Output the [X, Y] coordinate of the center of the cell containing the given text.  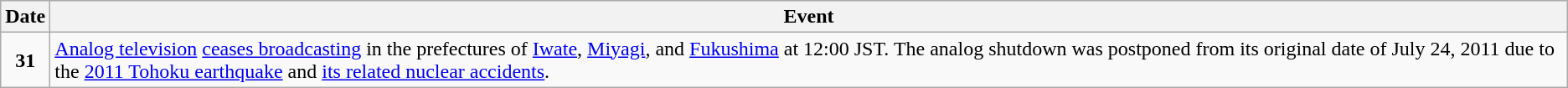
31 [25, 60]
Event [809, 17]
Date [25, 17]
